Find where the given text appears and provide that cell's center as (x, y) coordinate. 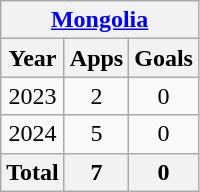
Apps (96, 58)
7 (96, 172)
Total (33, 172)
2023 (33, 96)
5 (96, 134)
Goals (164, 58)
Mongolia (100, 20)
Year (33, 58)
2024 (33, 134)
2 (96, 96)
